Provide the (X, Y) coordinate of the cell's center where the given text is located.  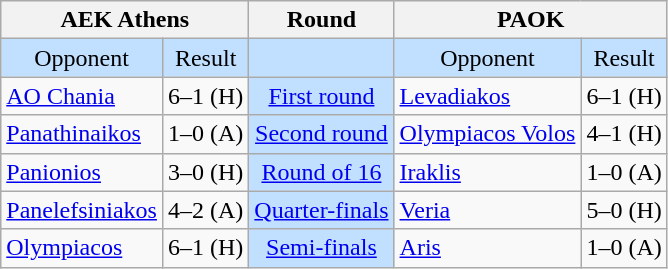
AEK Athens (125, 20)
Aris (488, 248)
3–0 (H) (205, 172)
First round (322, 96)
Veria (488, 210)
Olympiacos Volos (488, 134)
Olympiacos (82, 248)
Iraklis (488, 172)
Round of 16 (322, 172)
4–2 (A) (205, 210)
Semi-finals (322, 248)
Second round (322, 134)
AO Chania (82, 96)
Round (322, 20)
5–0 (H) (624, 210)
4–1 (H) (624, 134)
Levadiakos (488, 96)
Panelefsiniakos (82, 210)
Panathinaikos (82, 134)
PAOK (530, 20)
Quarter-finals (322, 210)
Panionios (82, 172)
